Output the [X, Y] coordinate of the center of the cell containing the given text.  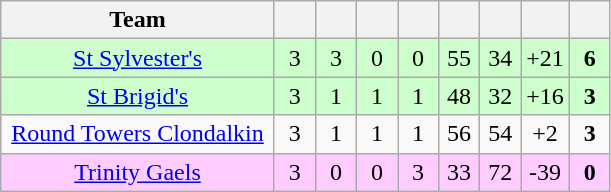
54 [500, 134]
72 [500, 172]
St Brigid's [138, 96]
+16 [546, 96]
+2 [546, 134]
Round Towers Clondalkin [138, 134]
-39 [546, 172]
48 [460, 96]
6 [590, 58]
55 [460, 58]
56 [460, 134]
Team [138, 20]
+21 [546, 58]
32 [500, 96]
St Sylvester's [138, 58]
34 [500, 58]
Trinity Gaels [138, 172]
33 [460, 172]
